Output the [X, Y] coordinate of the center of the cell containing the given text.  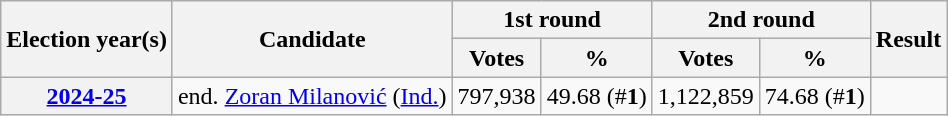
797,938 [496, 96]
2nd round [761, 20]
end. Zoran Milanović (Ind.) [312, 96]
1st round [552, 20]
2024-25 [87, 96]
49.68 (#1) [596, 96]
Candidate [312, 39]
Result [908, 39]
1,122,859 [706, 96]
Election year(s) [87, 39]
74.68 (#1) [814, 96]
